Locate the cell with the specified text and output its [X, Y] center coordinate. 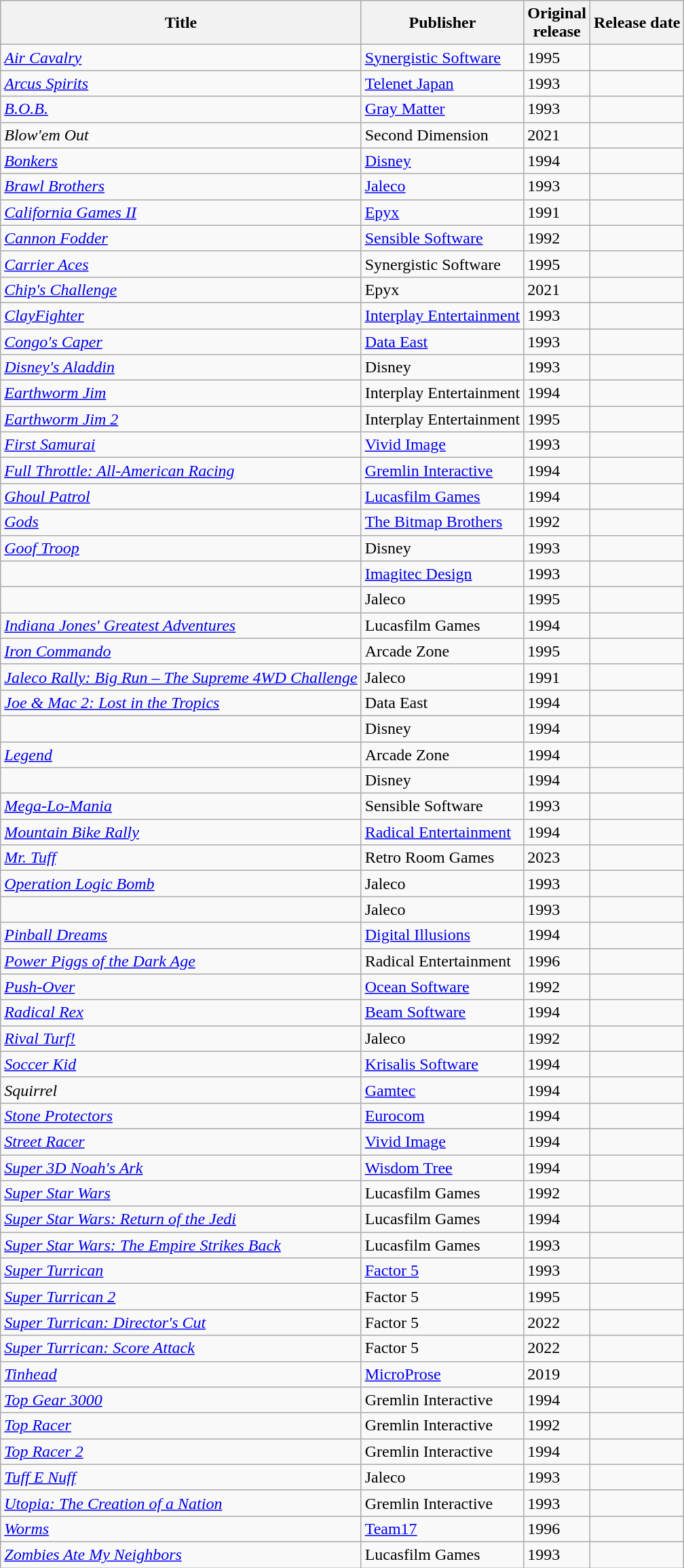
Super Star Wars: Return of the Jedi [180, 1219]
Publisher [442, 23]
Rival Turf! [180, 1038]
Mega-Lo-Mania [180, 806]
Digital Illusions [442, 935]
Super Turrican [180, 1271]
Eurocom [442, 1116]
Tinhead [180, 1374]
Full Throttle: All-American Racing [180, 471]
Operation Logic Bomb [180, 884]
Carrier Aces [180, 264]
Gamtec [442, 1090]
ClayFighter [180, 315]
Top Racer 2 [180, 1451]
Indiana Jones' Greatest Adventures [180, 625]
Imagitec Design [442, 574]
Jaleco Rally: Big Run – The Supreme 4WD Challenge [180, 677]
Goof Troop [180, 548]
Earthworm Jim [180, 393]
Second Dimension [442, 135]
Earthworm Jim 2 [180, 419]
Title [180, 23]
Bonkers [180, 161]
Tuff E Nuff [180, 1477]
Cannon Fodder [180, 238]
Retro Room Games [442, 858]
Brawl Brothers [180, 187]
Chip's Challenge [180, 290]
Squirrel [180, 1090]
Arcus Spirits [180, 83]
Legend [180, 755]
Team17 [442, 1529]
Super Star Wars: The Empire Strikes Back [180, 1245]
Worms [180, 1529]
Disney's Aladdin [180, 368]
Push-Over [180, 987]
Release date [637, 23]
Mountain Bike Rally [180, 832]
Gods [180, 522]
Gray Matter [442, 109]
Krisalis Software [442, 1064]
Pinball Dreams [180, 935]
Super Turrican 2 [180, 1297]
2019 [557, 1374]
Air Cavalry [180, 58]
Mr. Tuff [180, 858]
Top Gear 3000 [180, 1400]
Stone Protectors [180, 1116]
MicroProse [442, 1374]
Ocean Software [442, 987]
Congo's Caper [180, 341]
The Bitmap Brothers [442, 522]
Utopia: The Creation of a Nation [180, 1503]
Power Piggs of the Dark Age [180, 961]
Beam Software [442, 1013]
Soccer Kid [180, 1064]
2023 [557, 858]
Street Racer [180, 1141]
Top Racer [180, 1426]
California Games II [180, 212]
Zombies Ate My Neighbors [180, 1554]
Super 3D Noah's Ark [180, 1167]
Super Turrican: Score Attack [180, 1348]
B.O.B. [180, 109]
Iron Commando [180, 651]
Ghoul Patrol [180, 496]
Blow'em Out [180, 135]
Joe & Mac 2: Lost in the Tropics [180, 703]
Originalrelease [557, 23]
Super Star Wars [180, 1194]
Wisdom Tree [442, 1167]
Super Turrican: Director's Cut [180, 1322]
First Samurai [180, 445]
Telenet Japan [442, 83]
Radical Rex [180, 1013]
